Find where the given text appears and provide that cell's center as [X, Y] coordinate. 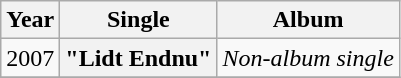
Non-album single [308, 58]
"Lidt Endnu" [138, 58]
Album [308, 20]
Single [138, 20]
2007 [30, 58]
Year [30, 20]
